Scan for the cell matching the given text and deliver its [x, y] coordinate at center. 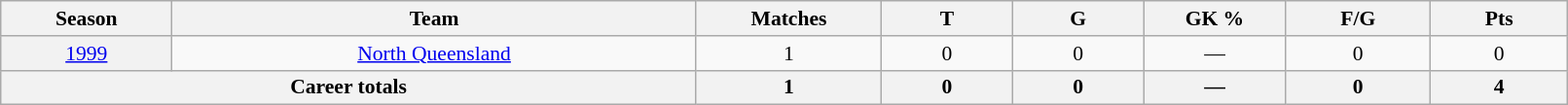
Matches [788, 18]
Pts [1499, 18]
4 [1499, 87]
Career totals [348, 87]
Team [434, 18]
North Queensland [434, 53]
GK % [1215, 18]
1999 [87, 53]
F/G [1358, 18]
G [1078, 18]
Season [87, 18]
T [948, 18]
